Capture the cell that displays the provided text and extract its [X, Y] central coordinate. 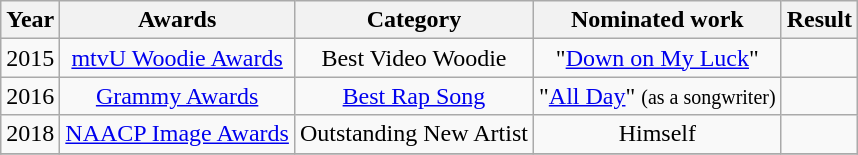
2018 [30, 134]
"Down on My Luck" [657, 58]
Best Rap Song [414, 96]
Himself [657, 134]
NAACP Image Awards [178, 134]
Category [414, 20]
mtvU Woodie Awards [178, 58]
Grammy Awards [178, 96]
Outstanding New Artist [414, 134]
Nominated work [657, 20]
"All Day" (as a songwriter) [657, 96]
2015 [30, 58]
2016 [30, 96]
Result [819, 20]
Best Video Woodie [414, 58]
Awards [178, 20]
Year [30, 20]
